Determine the (x, y) coordinate at the center of the cell enclosing the given text.  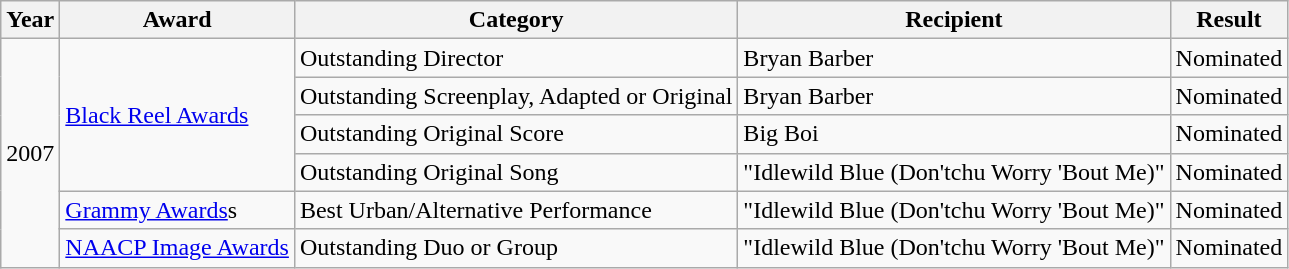
Category (516, 20)
Year (30, 20)
Outstanding Original Score (516, 134)
Award (178, 20)
Outstanding Duo or Group (516, 248)
Big Boi (954, 134)
2007 (30, 153)
Outstanding Original Song (516, 172)
Outstanding Screenplay, Adapted or Original (516, 96)
Recipient (954, 20)
Outstanding Director (516, 58)
Result (1229, 20)
Black Reel Awards (178, 115)
NAACP Image Awards (178, 248)
Grammy Awardss (178, 210)
Best Urban/Alternative Performance (516, 210)
